Identify which cell holds the provided text, then report its (X, Y) central coordinate. 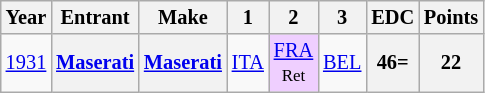
1 (248, 17)
2 (294, 17)
Year (26, 17)
46= (392, 63)
Make (183, 17)
Points (451, 17)
3 (342, 17)
22 (451, 63)
FRARet (294, 63)
Entrant (95, 17)
ITA (248, 63)
1931 (26, 63)
EDC (392, 17)
BEL (342, 63)
